Identify which cell holds the provided text, then report its [X, Y] central coordinate. 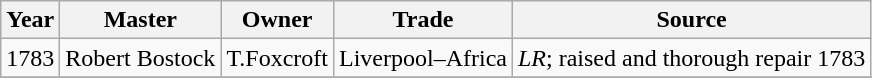
Year [30, 20]
1783 [30, 58]
Master [140, 20]
T.Foxcroft [278, 58]
Robert Bostock [140, 58]
Trade [422, 20]
Source [691, 20]
Owner [278, 20]
LR; raised and thorough repair 1783 [691, 58]
Liverpool–Africa [422, 58]
